Output the [x, y] coordinate of the center of the cell containing the given text.  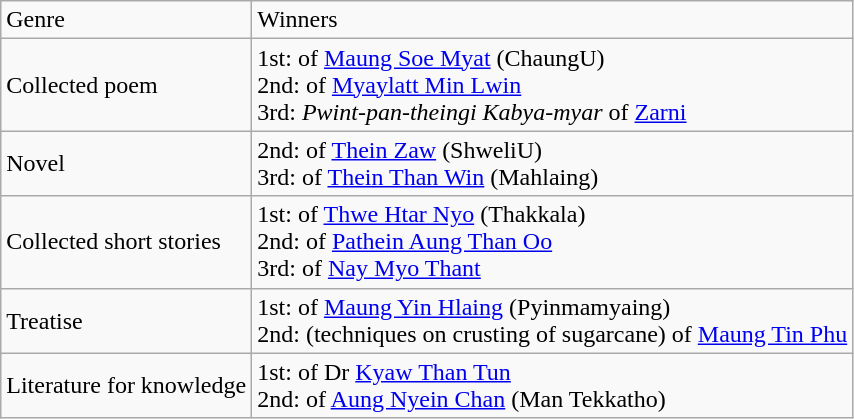
2nd: of Thein Zaw (ShweliU) 3rd: of Thein Than Win (Mahlaing) [552, 164]
1st: of Thwe Htar Nyo (Thakkala)2nd: of Pathein Aung Than Oo3rd: of Nay Myo Thant [552, 242]
Treatise [126, 320]
Genre [126, 20]
1st: of Maung Soe Myat (ChaungU) 2nd: of Myaylatt Min Lwin3rd: Pwint-pan-theingi Kabya-myar of Zarni [552, 85]
Collected short stories [126, 242]
1st: of Maung Yin Hlaing (Pyinmamyaing)2nd: (techniques on crusting of sugarcane) of Maung Tin Phu [552, 320]
Novel [126, 164]
Winners [552, 20]
Literature for knowledge [126, 386]
1st: of Dr Kyaw Than Tun2nd: of Aung Nyein Chan (Man Tekkatho) [552, 386]
Collected poem [126, 85]
